Capture the cell that displays the provided text and extract its [X, Y] central coordinate. 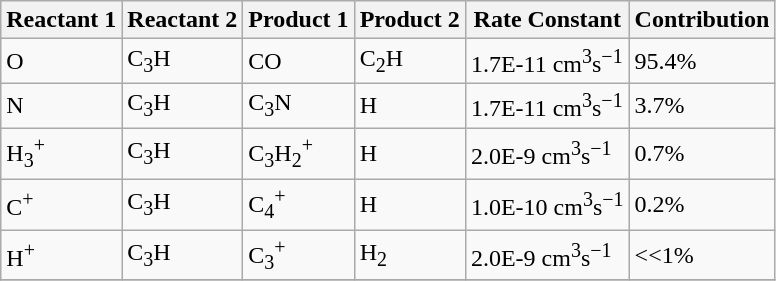
H+ [62, 256]
Reactant 2 [182, 20]
C4+ [298, 204]
C+ [62, 204]
Reactant 1 [62, 20]
O [62, 62]
0.2% [702, 204]
C2H [410, 62]
Contribution [702, 20]
3.7% [702, 106]
1.0E-10 cm3s−1 [547, 204]
Product 2 [410, 20]
C3H2+ [298, 154]
CO [298, 62]
<<1% [702, 256]
C3N [298, 106]
Rate Constant [547, 20]
Product 1 [298, 20]
H3+ [62, 154]
N [62, 106]
C3+ [298, 256]
95.4% [702, 62]
0.7% [702, 154]
H2 [410, 256]
